For the text-containing cell, return its midpoint in (X, Y) coordinate format. 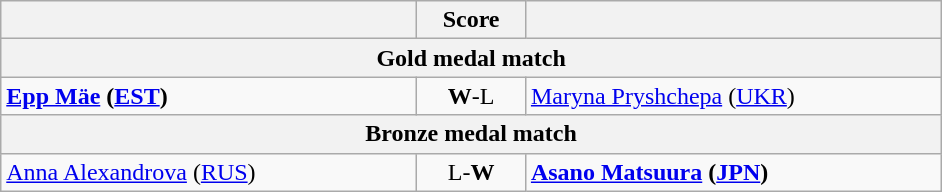
Asano Matsuura (JPN) (733, 172)
Epp Mäe (EST) (209, 96)
Score (472, 20)
Anna Alexandrova (RUS) (209, 172)
W-L (472, 96)
Gold medal match (472, 58)
Maryna Pryshchepa (UKR) (733, 96)
Bronze medal match (472, 134)
L-W (472, 172)
